Determine the (x, y) coordinate at the center of the cell enclosing the given text.  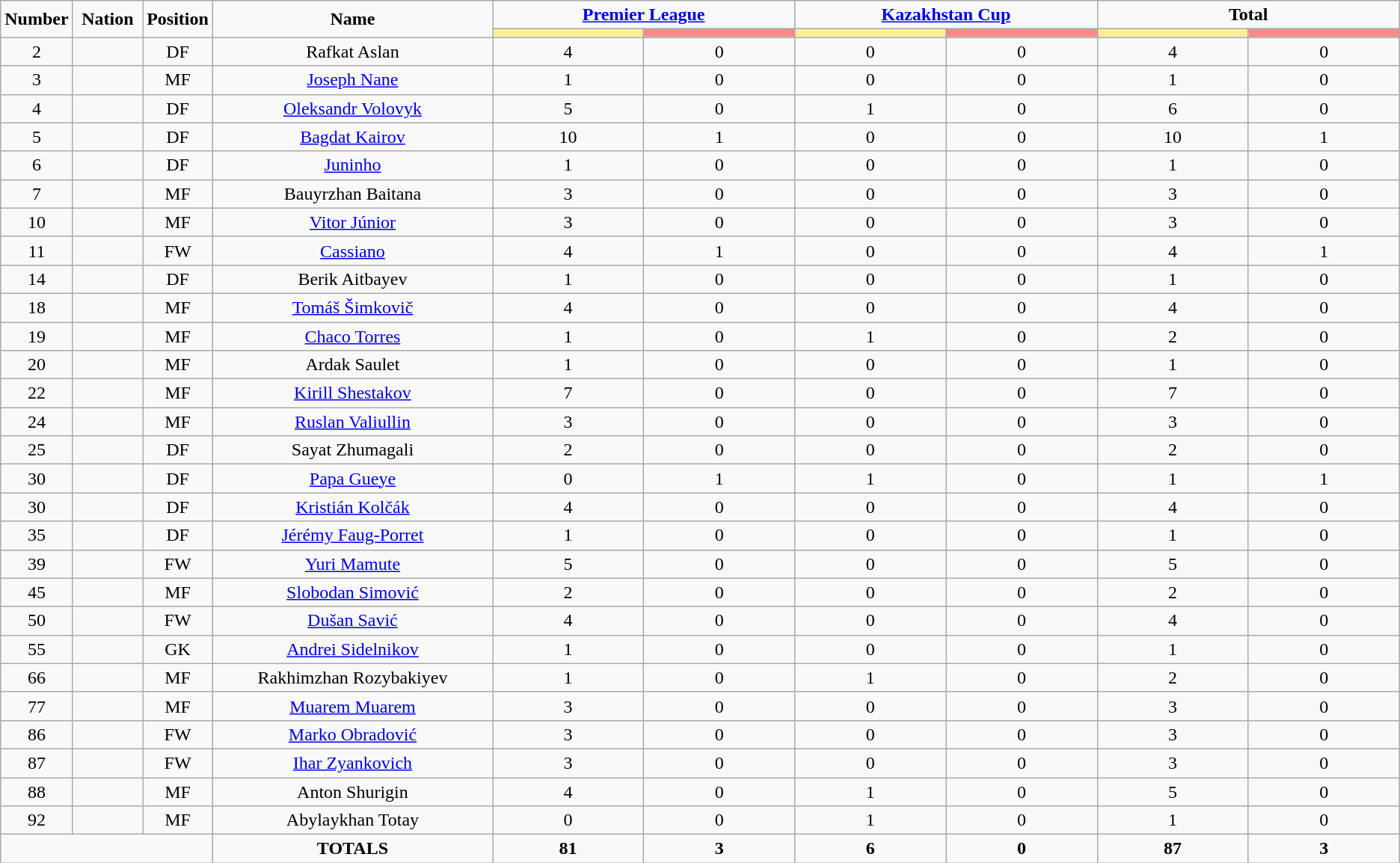
Abylaykhan Totay (352, 820)
11 (37, 251)
18 (37, 307)
Cassiano (352, 251)
Premier League (643, 15)
19 (37, 336)
86 (37, 734)
Andrei Sidelnikov (352, 649)
Ardak Saulet (352, 365)
Ihar Zyankovich (352, 763)
Slobodan Simović (352, 592)
Marko Obradović (352, 734)
Anton Shurigin (352, 792)
50 (37, 621)
Sayat Zhumagali (352, 450)
Dušan Savić (352, 621)
Joseph Nane (352, 80)
77 (37, 706)
39 (37, 564)
Nation (108, 19)
35 (37, 535)
Vitor Júnior (352, 222)
Muarem Muarem (352, 706)
Kristián Kolčák (352, 507)
Ruslan Valiullin (352, 422)
Berik Aitbayev (352, 279)
GK (178, 649)
55 (37, 649)
Oleksandr Volovyk (352, 108)
Position (178, 19)
Bagdat Kairov (352, 137)
Bauyrzhan Baitana (352, 194)
Kirill Shestakov (352, 393)
22 (37, 393)
Name (352, 19)
66 (37, 678)
Chaco Torres (352, 336)
81 (568, 849)
Papa Gueye (352, 479)
Number (37, 19)
14 (37, 279)
20 (37, 365)
92 (37, 820)
25 (37, 450)
Juninho (352, 165)
45 (37, 592)
TOTALS (352, 849)
Rakhimzhan Rozybakiyev (352, 678)
Tomáš Šimkovič (352, 307)
Kazakhstan Cup (946, 15)
88 (37, 792)
Total (1248, 15)
24 (37, 422)
Jérémy Faug-Porret (352, 535)
Yuri Mamute (352, 564)
Rafkat Aslan (352, 52)
